Scan for the cell matching the given text and deliver its (x, y) coordinate at center. 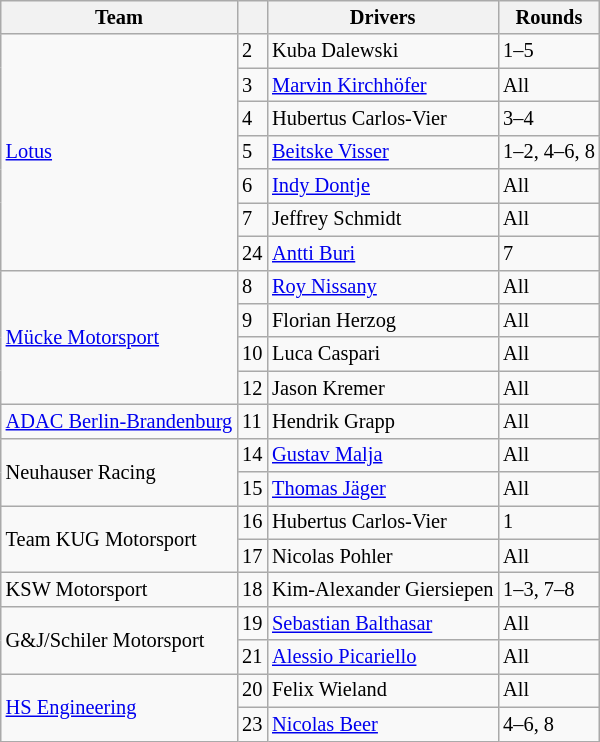
Luca Caspari (382, 354)
8 (252, 287)
15 (252, 489)
21 (252, 657)
1–5 (548, 51)
4–6, 8 (548, 724)
Rounds (548, 17)
Kuba Dalewski (382, 51)
19 (252, 623)
Nicolas Beer (382, 724)
Felix Wieland (382, 690)
Antti Buri (382, 253)
Marvin Kirchhöfer (382, 85)
Gustav Malja (382, 455)
5 (252, 152)
3–4 (548, 118)
Lotus (119, 152)
9 (252, 320)
4 (252, 118)
14 (252, 455)
Team KUG Motorsport (119, 538)
20 (252, 690)
Hendrik Grapp (382, 421)
1–3, 7–8 (548, 589)
24 (252, 253)
18 (252, 589)
10 (252, 354)
Nicolas Pohler (382, 556)
Sebastian Balthasar (382, 623)
12 (252, 388)
17 (252, 556)
6 (252, 186)
Roy Nissany (382, 287)
Mücke Motorsport (119, 338)
1 (548, 522)
2 (252, 51)
11 (252, 421)
Drivers (382, 17)
Neuhauser Racing (119, 472)
G&J/Schiler Motorsport (119, 640)
Florian Herzog (382, 320)
Team (119, 17)
Indy Dontje (382, 186)
HS Engineering (119, 706)
KSW Motorsport (119, 589)
1–2, 4–6, 8 (548, 152)
23 (252, 724)
Alessio Picariello (382, 657)
Jason Kremer (382, 388)
3 (252, 85)
Beitske Visser (382, 152)
ADAC Berlin-Brandenburg (119, 421)
Jeffrey Schmidt (382, 219)
16 (252, 522)
Kim-Alexander Giersiepen (382, 589)
Thomas Jäger (382, 489)
